Identify which cell holds the provided text, then report its [x, y] central coordinate. 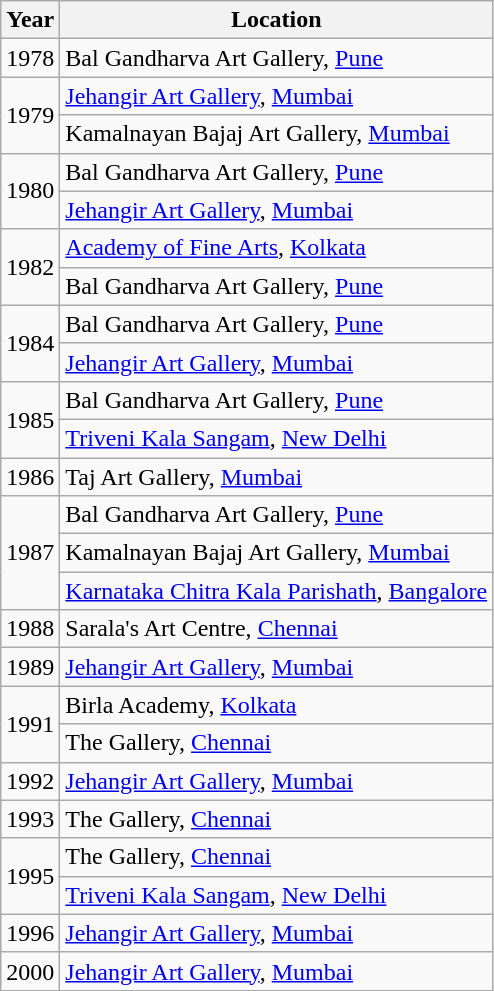
1989 [30, 667]
1979 [30, 115]
1995 [30, 876]
1986 [30, 477]
Karnataka Chitra Kala Parishath, Bangalore [276, 591]
Taj Art Gallery, Mumbai [276, 477]
Sarala's Art Centre, Chennai [276, 629]
1991 [30, 724]
2000 [30, 971]
1985 [30, 419]
1984 [30, 343]
1993 [30, 819]
1982 [30, 267]
Academy of Fine Arts, Kolkata [276, 248]
1978 [30, 58]
Location [276, 20]
Year [30, 20]
1992 [30, 781]
1987 [30, 553]
Birla Academy, Kolkata [276, 705]
1988 [30, 629]
1996 [30, 933]
1980 [30, 191]
